Identify which cell holds the provided text, then report its [X, Y] central coordinate. 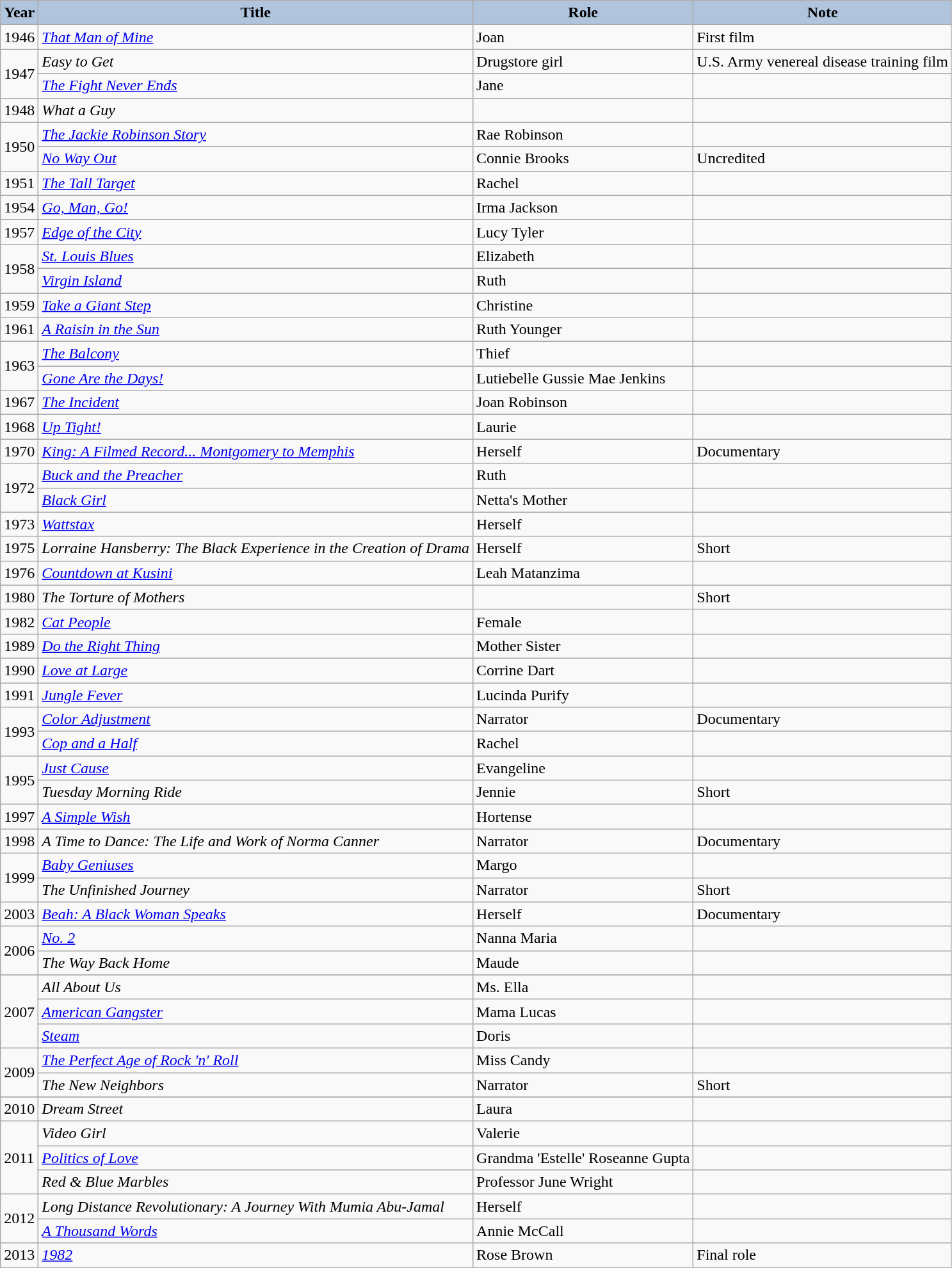
The Incident [256, 403]
1963 [19, 366]
Long Distance Revolutionary: A Journey With Mumia Abu-Jamal [256, 1207]
Note [823, 13]
Drugstore girl [583, 61]
Up Tight! [256, 427]
Video Girl [256, 1134]
1991 [19, 694]
Thief [583, 354]
The Jackie Robinson Story [256, 134]
Beah: A Black Woman Speaks [256, 914]
Role [583, 13]
A Thousand Words [256, 1231]
Take a Giant Step [256, 305]
2006 [19, 951]
Wattstax [256, 524]
Lucinda Purify [583, 694]
Final role [823, 1255]
Love at Large [256, 670]
1997 [19, 817]
1959 [19, 305]
American Gangster [256, 1011]
Netta's Mother [583, 500]
1980 [19, 597]
A Raisin in the Sun [256, 330]
Red & Blue Marbles [256, 1182]
The Perfect Age of Rock 'n' Roll [256, 1060]
Jennie [583, 792]
Just Cause [256, 768]
Dream Street [256, 1109]
That Man of Mine [256, 37]
No Way Out [256, 159]
Female [583, 622]
2010 [19, 1109]
Rose Brown [583, 1255]
Doris [583, 1036]
Countdown at Kusini [256, 573]
2012 [19, 1219]
1998 [19, 841]
1968 [19, 427]
Laurie [583, 427]
Black Girl [256, 500]
Margo [583, 865]
1990 [19, 670]
Mother Sister [583, 646]
Tuesday Morning Ride [256, 792]
Lucy Tyler [583, 232]
1999 [19, 878]
Annie McCall [583, 1231]
Leah Matanzima [583, 573]
Cop and a Half [256, 744]
Color Adjustment [256, 719]
Year [19, 13]
1989 [19, 646]
Virgin Island [256, 280]
Irma Jackson [583, 207]
1970 [19, 451]
The Way Back Home [256, 963]
Corrine Dart [583, 670]
U.S. Army venereal disease training film [823, 61]
Ruth Younger [583, 330]
1958 [19, 268]
The Fight Never Ends [256, 86]
Valerie [583, 1134]
A Time to Dance: The Life and Work of Norma Canner [256, 841]
St. Louis Blues [256, 256]
1961 [19, 330]
Jungle Fever [256, 694]
Uncredited [823, 159]
Do the Right Thing [256, 646]
The Unfinished Journey [256, 890]
1967 [19, 403]
No. 2 [256, 938]
Mama Lucas [583, 1011]
2003 [19, 914]
1948 [19, 110]
1951 [19, 183]
What a Guy [256, 110]
1993 [19, 732]
Edge of the City [256, 232]
Maude [583, 963]
Rae Robinson [583, 134]
Christine [583, 305]
Miss Candy [583, 1060]
Professor June Wright [583, 1182]
Go, Man, Go! [256, 207]
Gone Are the Days! [256, 378]
The Torture of Mothers [256, 597]
Grandma 'Estelle' Roseanne Gupta [583, 1158]
Baby Geniuses [256, 865]
2011 [19, 1158]
Lutiebelle Gussie Mae Jenkins [583, 378]
2007 [19, 1011]
Evangeline [583, 768]
Buck and the Preacher [256, 476]
Cat People [256, 622]
Laura [583, 1109]
King: A Filmed Record... Montgomery to Memphis [256, 451]
A Simple Wish [256, 817]
Steam [256, 1036]
2013 [19, 1255]
Connie Brooks [583, 159]
Joan [583, 37]
The New Neighbors [256, 1085]
1957 [19, 232]
Lorraine Hansberry: The Black Experience in the Creation of Drama [256, 549]
1954 [19, 207]
Easy to Get [256, 61]
First film [823, 37]
1973 [19, 524]
1975 [19, 549]
Nanna Maria [583, 938]
2009 [19, 1072]
1947 [19, 74]
Ms. Ella [583, 987]
The Tall Target [256, 183]
1946 [19, 37]
Joan Robinson [583, 403]
Politics of Love [256, 1158]
The Balcony [256, 354]
1972 [19, 488]
1950 [19, 147]
Hortense [583, 817]
1995 [19, 780]
1976 [19, 573]
Title [256, 13]
Elizabeth [583, 256]
Jane [583, 86]
All About Us [256, 987]
